Provide the (X, Y) coordinate of the cell's center where the given text is located.  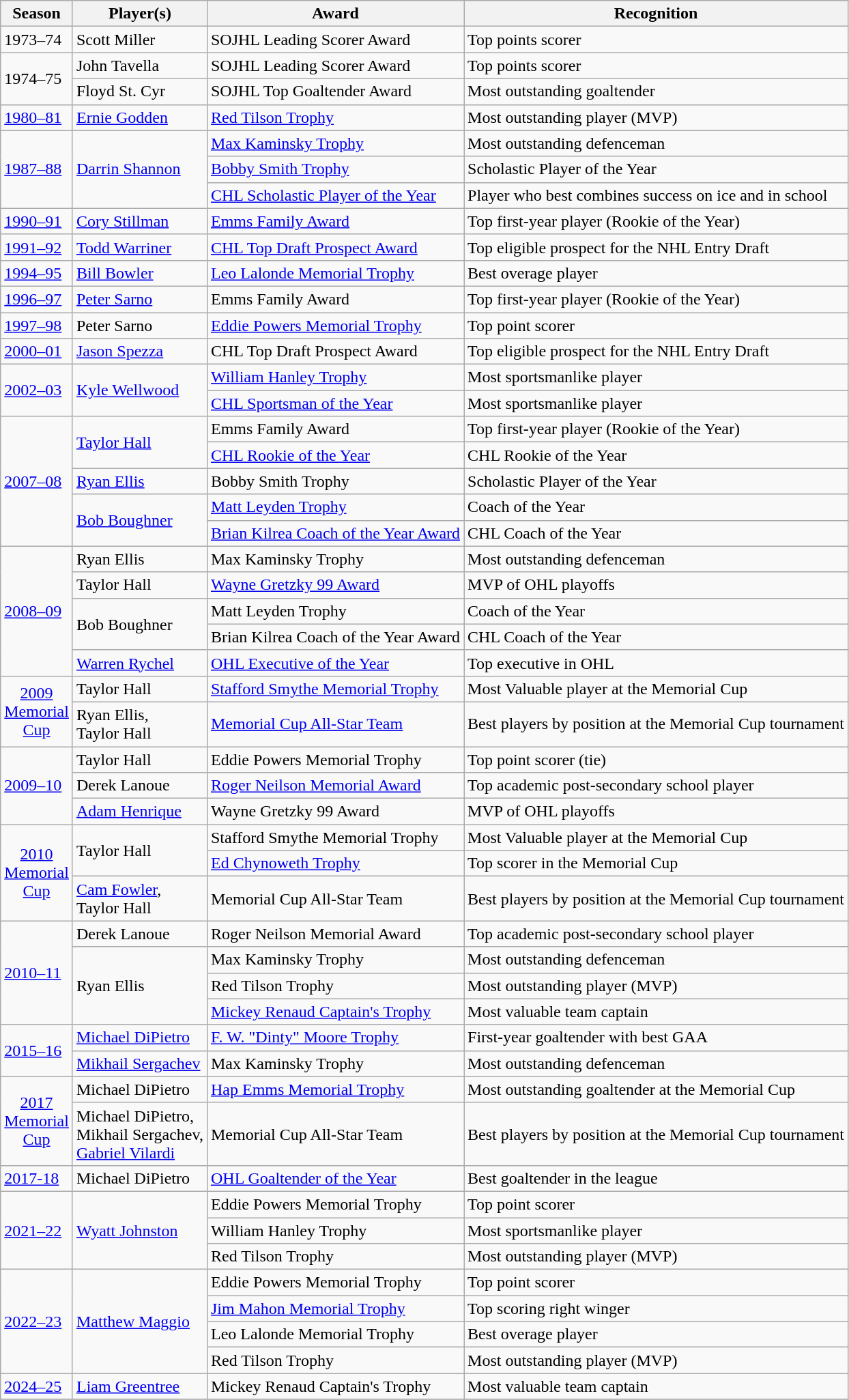
Cory Stillman (139, 221)
2024–25 (37, 1386)
2009–10 (37, 786)
Ed Chynoweth Trophy (335, 863)
Wyatt Johnston (139, 1230)
Ryan Ellis,Taylor Hall (139, 724)
2002–03 (37, 390)
1974–75 (37, 78)
2008–09 (37, 611)
Award (335, 14)
Scott Miller (139, 40)
Bill Bowler (139, 273)
Jim Mahon Memorial Trophy (335, 1309)
Jason Spezza (139, 352)
2000–01 (37, 352)
Cam Fowler,Taylor Hall (139, 898)
Season (37, 14)
Player who best combines success on ice and in school (657, 195)
Mikhail Sergachev (139, 1063)
2017-18 (37, 1178)
2009MemorialCup (37, 711)
1980–81 (37, 117)
Liam Greentree (139, 1386)
1990–91 (37, 221)
1991–92 (37, 247)
2021–22 (37, 1230)
Top scorer in the Memorial Cup (657, 863)
Player(s) (139, 14)
Top scoring right winger (657, 1309)
1994–95 (37, 273)
John Tavella (139, 66)
2007–08 (37, 481)
Ernie Godden (139, 117)
1987–88 (37, 169)
Top point scorer (tie) (657, 760)
CHL Scholastic Player of the Year (335, 195)
Hap Emms Memorial Trophy (335, 1089)
Darrin Shannon (139, 169)
SOJHL Top Goaltender Award (335, 91)
F. W. "Dinty" Moore Trophy (335, 1038)
Matthew Maggio (139, 1322)
Most outstanding goaltender (657, 91)
OHL Goaltender of the Year (335, 1178)
2010MemorialCup (37, 872)
CHL Sportsman of the Year (335, 403)
Adam Henrique (139, 812)
1973–74 (37, 40)
Floyd St. Cyr (139, 91)
Warren Rychel (139, 663)
First-year goaltender with best GAA (657, 1038)
1996–97 (37, 299)
Most outstanding goaltender at the Memorial Cup (657, 1089)
Best goaltender in the league (657, 1178)
2017MemorialCup (37, 1121)
2010–11 (37, 973)
1997–98 (37, 326)
Todd Warriner (139, 247)
Kyle Wellwood (139, 390)
2015–16 (37, 1051)
Recognition (657, 14)
OHL Executive of the Year (335, 663)
Top executive in OHL (657, 663)
Michael DiPietro,Mikhail Sergachev,Gabriel Vilardi (139, 1134)
2022–23 (37, 1322)
